For the text-containing cell, return its midpoint in [x, y] coordinate format. 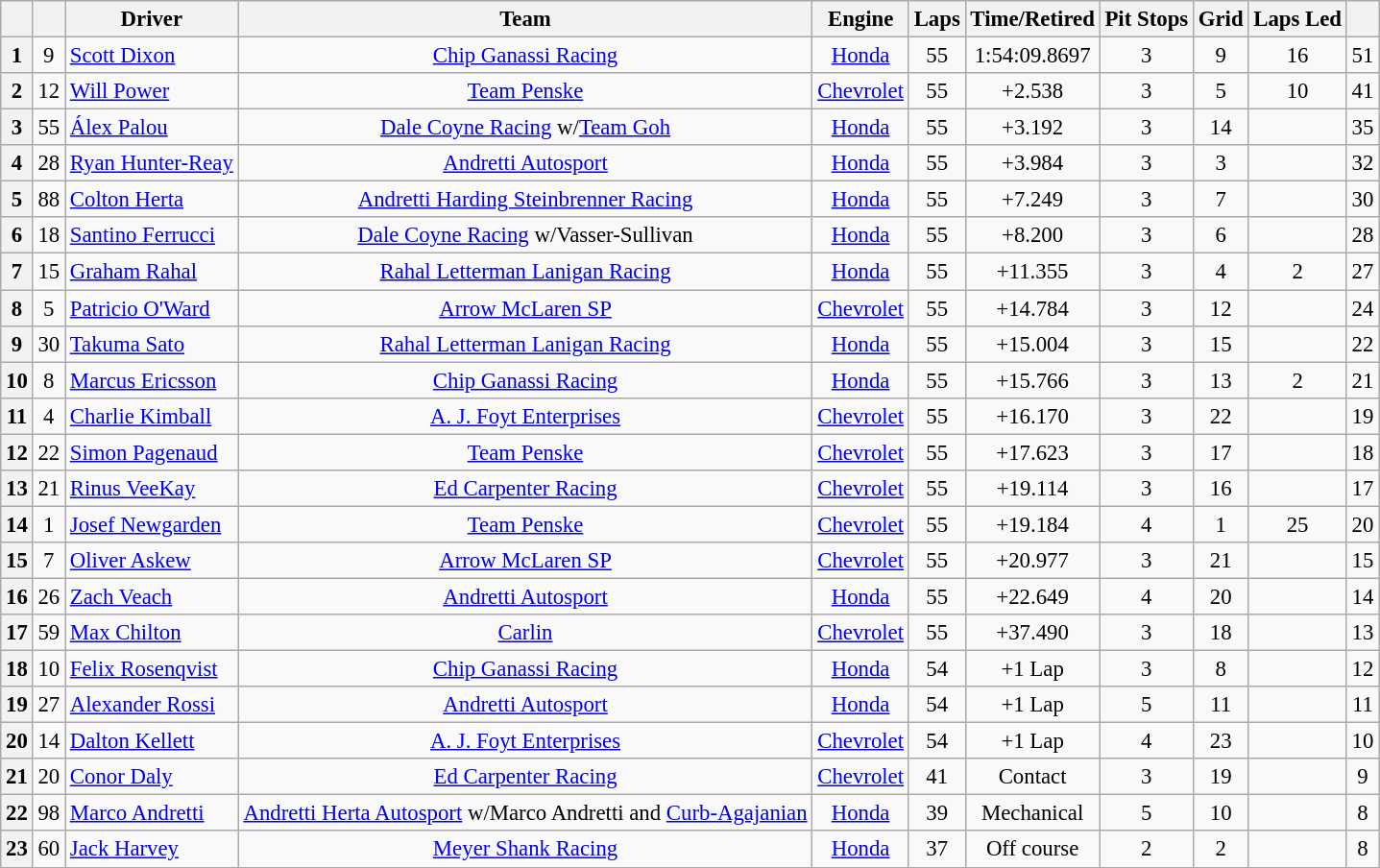
Felix Rosenqvist [152, 669]
+3.192 [1032, 128]
Grid [1220, 19]
Jack Harvey [152, 850]
+8.200 [1032, 235]
32 [1362, 163]
Team [525, 19]
Max Chilton [152, 633]
1:54:09.8697 [1032, 56]
+19.114 [1032, 489]
+19.184 [1032, 524]
37 [937, 850]
+14.784 [1032, 308]
24 [1362, 308]
+2.538 [1032, 91]
+22.649 [1032, 596]
39 [937, 813]
+15.004 [1032, 344]
Dale Coyne Racing w/Vasser-Sullivan [525, 235]
+15.766 [1032, 380]
+17.623 [1032, 452]
25 [1297, 524]
Oliver Askew [152, 561]
Marcus Ericsson [152, 380]
Simon Pagenaud [152, 452]
Colton Herta [152, 200]
Marco Andretti [152, 813]
51 [1362, 56]
Santino Ferrucci [152, 235]
35 [1362, 128]
Driver [152, 19]
Josef Newgarden [152, 524]
Pit Stops [1147, 19]
Will Power [152, 91]
Contact [1032, 777]
Zach Veach [152, 596]
Meyer Shank Racing [525, 850]
Álex Palou [152, 128]
Dalton Kellett [152, 741]
98 [48, 813]
Off course [1032, 850]
Carlin [525, 633]
Takuma Sato [152, 344]
Dale Coyne Racing w/Team Goh [525, 128]
88 [48, 200]
Time/Retired [1032, 19]
Rinus VeeKay [152, 489]
Andretti Herta Autosport w/Marco Andretti and Curb-Agajanian [525, 813]
Mechanical [1032, 813]
Ryan Hunter-Reay [152, 163]
Charlie Kimball [152, 416]
+3.984 [1032, 163]
+20.977 [1032, 561]
Laps [937, 19]
26 [48, 596]
60 [48, 850]
Conor Daly [152, 777]
Laps Led [1297, 19]
Engine [860, 19]
+16.170 [1032, 416]
+37.490 [1032, 633]
Alexander Rossi [152, 705]
+7.249 [1032, 200]
Patricio O'Ward [152, 308]
Andretti Harding Steinbrenner Racing [525, 200]
Graham Rahal [152, 272]
+11.355 [1032, 272]
Scott Dixon [152, 56]
59 [48, 633]
